Search for the cell housing the specified text and yield its (X, Y) center coordinate. 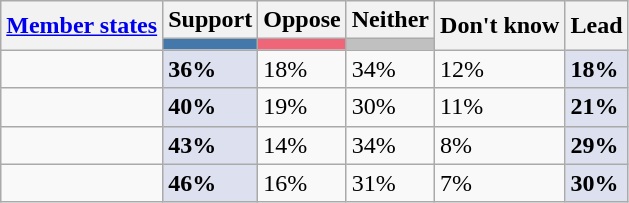
16% (302, 183)
19% (302, 107)
31% (390, 183)
46% (210, 183)
Oppose (302, 20)
36% (210, 69)
40% (210, 107)
11% (500, 107)
Lead (596, 26)
7% (500, 183)
21% (596, 107)
12% (500, 69)
Neither (390, 20)
43% (210, 145)
Member states (82, 26)
14% (302, 145)
29% (596, 145)
Support (210, 20)
Don't know (500, 26)
8% (500, 145)
